Determine the [x, y] coordinate at the center of the cell enclosing the given text.  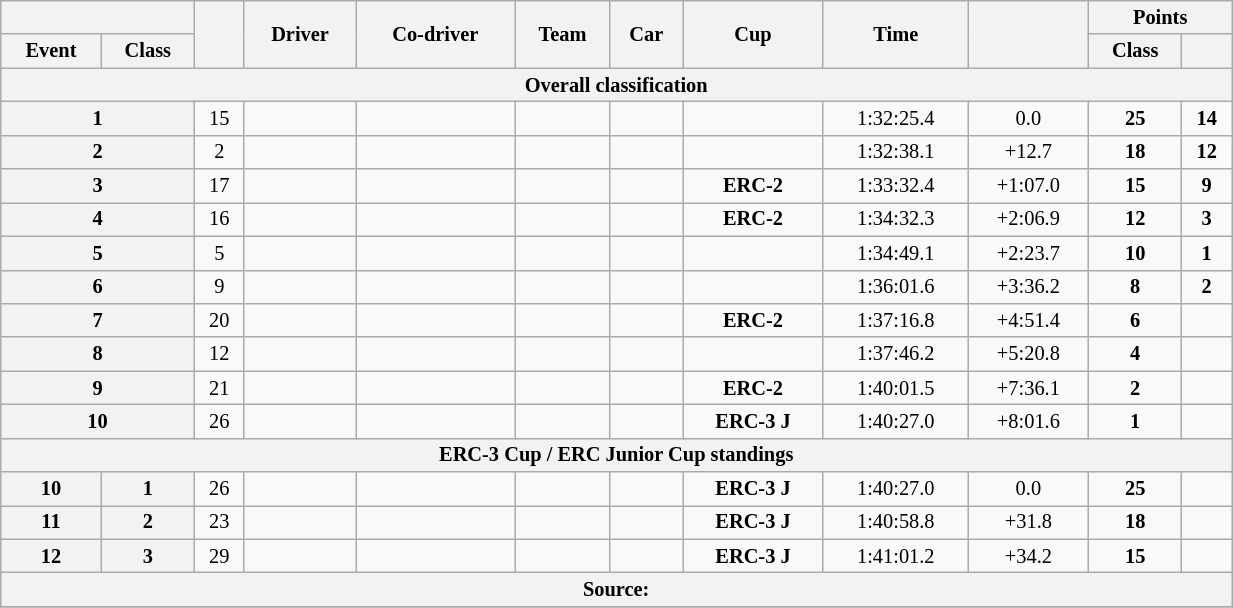
Team [563, 34]
1:32:25.4 [896, 118]
+31.8 [1028, 522]
7 [98, 320]
Cup [754, 34]
Time [896, 34]
1:37:46.2 [896, 354]
1:34:49.1 [896, 253]
ERC-3 Cup / ERC Junior Cup standings [616, 455]
1:40:58.8 [896, 522]
Overall classification [616, 85]
1:33:32.4 [896, 186]
Car [646, 34]
Driver [300, 34]
21 [219, 388]
29 [219, 556]
+3:36.2 [1028, 287]
1:37:16.8 [896, 320]
+5:20.8 [1028, 354]
Co-driver [436, 34]
+7:36.1 [1028, 388]
Event [52, 51]
+2:23.7 [1028, 253]
1:41:01.2 [896, 556]
20 [219, 320]
1:40:01.5 [896, 388]
+12.7 [1028, 152]
1:34:32.3 [896, 219]
1:36:01.6 [896, 287]
17 [219, 186]
+2:06.9 [1028, 219]
+4:51.4 [1028, 320]
Source: [616, 589]
+34.2 [1028, 556]
23 [219, 522]
+8:01.6 [1028, 421]
14 [1207, 118]
1:32:38.1 [896, 152]
11 [52, 522]
16 [219, 219]
Points [1160, 17]
+1:07.0 [1028, 186]
